Determine the (X, Y) coordinate at the center of the cell enclosing the given text.  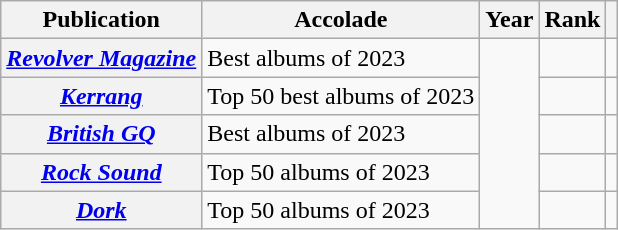
Top 50 best albums of 2023 (341, 96)
Accolade (341, 20)
Kerrang (102, 96)
Rock Sound (102, 172)
Revolver Magazine (102, 58)
Year (510, 20)
Publication (102, 20)
Dork (102, 210)
British GQ (102, 134)
Rank (572, 20)
